Detect which cell encompasses the target text, then output its [x, y] center coordinate. 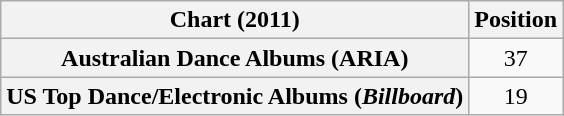
37 [516, 58]
19 [516, 96]
US Top Dance/Electronic Albums (Billboard) [235, 96]
Chart (2011) [235, 20]
Australian Dance Albums (ARIA) [235, 58]
Position [516, 20]
